Scan for the cell matching the given text and deliver its [x, y] coordinate at center. 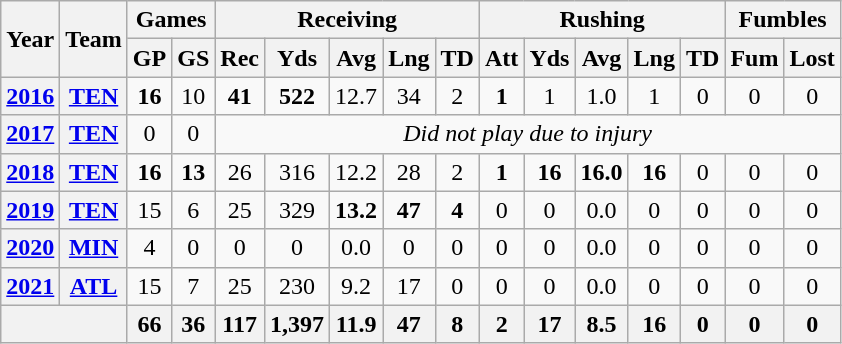
11.9 [356, 324]
316 [298, 172]
ATL [94, 286]
12.7 [356, 96]
9.2 [356, 286]
26 [240, 172]
12.2 [356, 172]
Receiving [348, 20]
Fumbles [782, 20]
41 [240, 96]
66 [149, 324]
230 [298, 286]
Team [94, 39]
2019 [30, 210]
34 [409, 96]
2018 [30, 172]
28 [409, 172]
16.0 [602, 172]
GP [149, 58]
2016 [30, 96]
2017 [30, 134]
36 [194, 324]
117 [240, 324]
Rec [240, 58]
13.2 [356, 210]
Fum [754, 58]
Lost [812, 58]
329 [298, 210]
Year [30, 39]
6 [194, 210]
2020 [30, 248]
2021 [30, 286]
Att [501, 58]
7 [194, 286]
13 [194, 172]
Rushing [602, 20]
1.0 [602, 96]
GS [194, 58]
Did not play due to injury [528, 134]
1,397 [298, 324]
522 [298, 96]
10 [194, 96]
MIN [94, 248]
Games [170, 20]
8 [457, 324]
8.5 [602, 324]
